Identify which cell holds the provided text, then report its [X, Y] central coordinate. 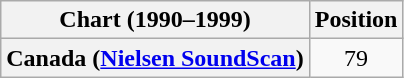
79 [356, 58]
Canada (Nielsen SoundScan) [155, 58]
Position [356, 20]
Chart (1990–1999) [155, 20]
